Provide the (x, y) coordinate of the cell's center where the given text is located.  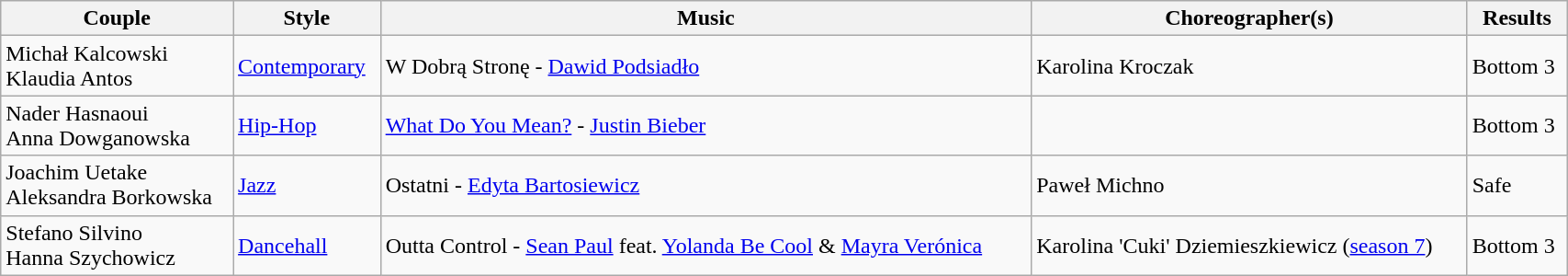
Contemporary (307, 66)
Paweł Michno (1249, 186)
Outta Control - Sean Paul feat. Yolanda Be Cool & Mayra Verónica (705, 245)
Choreographer(s) (1249, 18)
Results (1517, 18)
Karolina 'Cuki' Dziemieszkiewicz (season 7) (1249, 245)
Jazz (307, 186)
Nader HasnaouiAnna Dowganowska (118, 125)
What Do You Mean? - Justin Bieber (705, 125)
Couple (118, 18)
Stefano SilvinoHanna Szychowicz (118, 245)
Style (307, 18)
Ostatni - Edyta Bartosiewicz (705, 186)
Music (705, 18)
Dancehall (307, 245)
Safe (1517, 186)
W Dobrą Stronę - Dawid Podsiadło (705, 66)
Hip-Hop (307, 125)
Joachim UetakeAleksandra Borkowska (118, 186)
Michał KalcowskiKlaudia Antos (118, 66)
Karolina Kroczak (1249, 66)
